Capture the cell that displays the provided text and extract its [x, y] central coordinate. 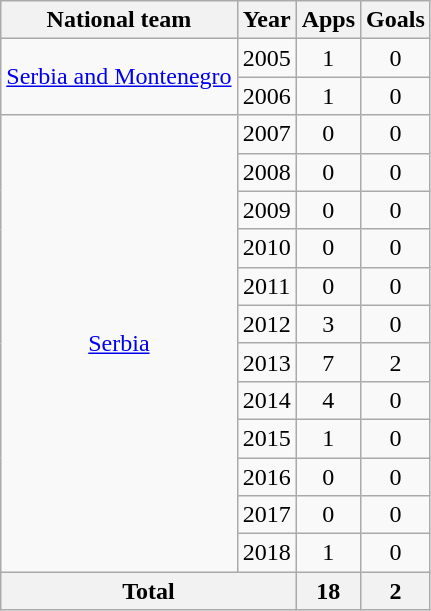
2011 [266, 286]
2006 [266, 96]
2018 [266, 553]
2015 [266, 438]
7 [328, 362]
Year [266, 20]
2008 [266, 172]
Serbia and Montenegro [119, 77]
2016 [266, 477]
Apps [328, 20]
2009 [266, 210]
Serbia [119, 344]
2017 [266, 515]
2007 [266, 134]
Total [148, 591]
4 [328, 400]
2013 [266, 362]
3 [328, 324]
2005 [266, 58]
18 [328, 591]
Goals [396, 20]
National team [119, 20]
2014 [266, 400]
2010 [266, 248]
2012 [266, 324]
